Determine the [X, Y] coordinate at the center of the cell enclosing the given text.  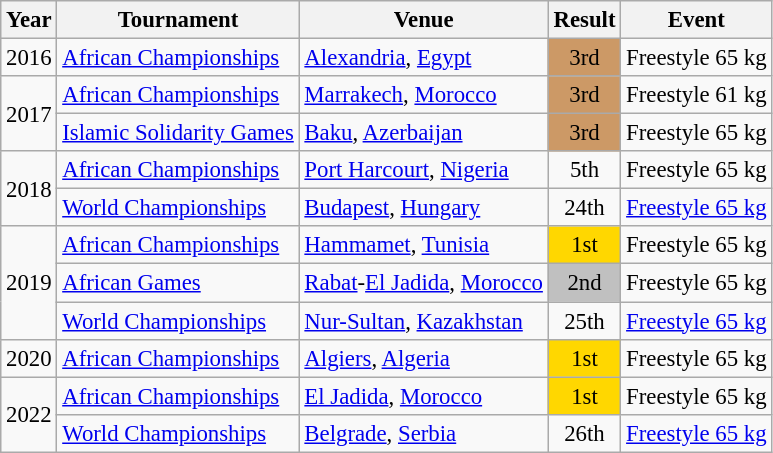
2020 [29, 358]
El Jadida, Morocco [424, 396]
Hammamet, Tunisia [424, 245]
26th [584, 433]
25th [584, 321]
Venue [424, 20]
2017 [29, 114]
Marrakech, Morocco [424, 95]
2022 [29, 414]
Belgrade, Serbia [424, 433]
2018 [29, 188]
Islamic Solidarity Games [178, 133]
Baku, Azerbaijan [424, 133]
2019 [29, 282]
2nd [584, 283]
2016 [29, 58]
Freestyle 61 kg [696, 95]
Budapest, Hungary [424, 208]
Port Harcourt, Nigeria [424, 170]
Algiers, Algeria [424, 358]
Result [584, 20]
24th [584, 208]
Tournament [178, 20]
Rabat-El Jadida, Morocco [424, 283]
African Games [178, 283]
Alexandria, Egypt [424, 58]
5th [584, 170]
Nur-Sultan, Kazakhstan [424, 321]
Year [29, 20]
Event [696, 20]
